Extract the (x, y) coordinate from the center of the cell holding the provided text.  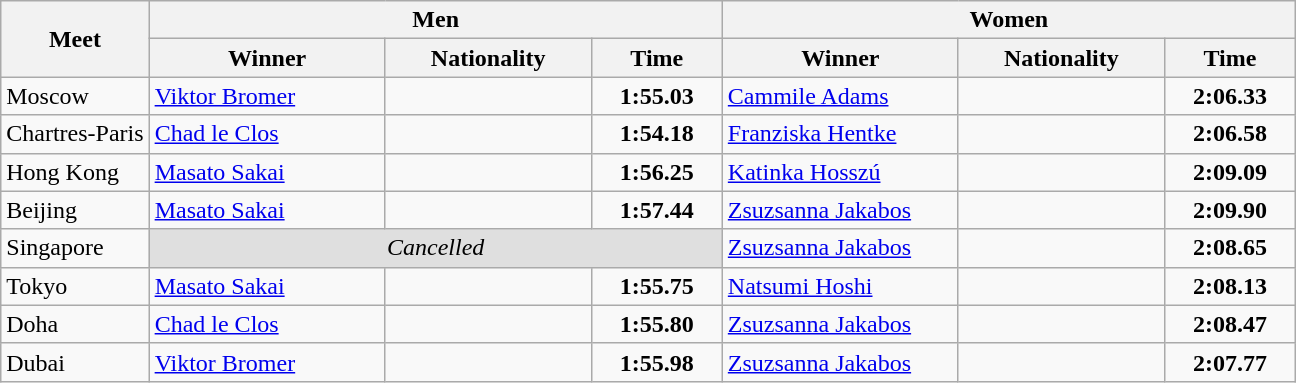
Cancelled (436, 248)
2:08.47 (1230, 324)
Katinka Hosszú (840, 172)
2:08.13 (1230, 286)
1:57.44 (656, 210)
Doha (75, 324)
1:55.03 (656, 96)
Natsumi Hoshi (840, 286)
Tokyo (75, 286)
Franziska Hentke (840, 134)
2:07.77 (1230, 362)
1:54.18 (656, 134)
Men (436, 20)
2:09.09 (1230, 172)
Chartres-Paris (75, 134)
Moscow (75, 96)
1:55.75 (656, 286)
2:09.90 (1230, 210)
2:06.58 (1230, 134)
1:55.98 (656, 362)
Hong Kong (75, 172)
Meet (75, 39)
Women (1008, 20)
1:55.80 (656, 324)
Singapore (75, 248)
Beijing (75, 210)
2:06.33 (1230, 96)
Cammile Adams (840, 96)
2:08.65 (1230, 248)
Dubai (75, 362)
1:56.25 (656, 172)
